Scan for the cell matching the given text and deliver its (X, Y) coordinate at center. 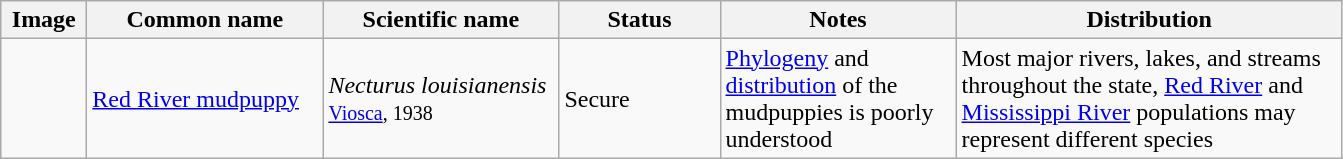
Secure (640, 98)
Status (640, 20)
Scientific name (441, 20)
Most major rivers, lakes, and streams throughout the state, Red River and Mississippi River populations may represent different species (1149, 98)
Common name (205, 20)
Red River mudpuppy (205, 98)
Phylogeny and distribution of the mudpuppies is poorly understood (838, 98)
Notes (838, 20)
Necturus louisianensisViosca, 1938 (441, 98)
Distribution (1149, 20)
Image (44, 20)
